Identify which cell holds the provided text, then report its (x, y) central coordinate. 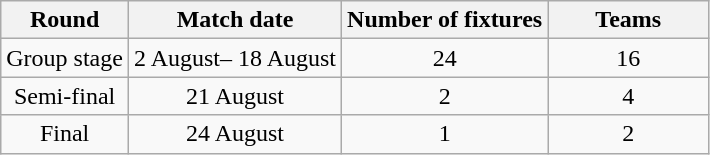
16 (628, 58)
Round (65, 20)
1 (445, 134)
Semi-final (65, 96)
4 (628, 96)
2 August– 18 August (234, 58)
Number of fixtures (445, 20)
Group stage (65, 58)
24 August (234, 134)
Match date (234, 20)
24 (445, 58)
Final (65, 134)
21 August (234, 96)
Teams (628, 20)
